Extract the [x, y] coordinate from the center of the cell holding the provided text.  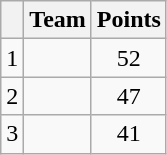
3 [12, 134]
Points [128, 20]
1 [12, 58]
52 [128, 58]
Team [58, 20]
41 [128, 134]
47 [128, 96]
2 [12, 96]
